Detect which cell encompasses the target text, then output its (x, y) center coordinate. 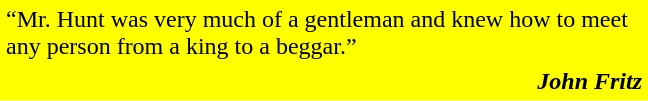
“Mr. Hunt was very much of a gentleman and knew how to meet any person from a king to a beggar.” (324, 32)
John Fritz (324, 81)
